Locate the cell with the specified text and output its (x, y) center coordinate. 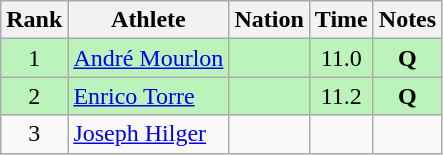
Rank (34, 20)
Notes (407, 20)
André Mourlon (148, 58)
Athlete (148, 20)
1 (34, 58)
11.0 (341, 58)
2 (34, 96)
Time (341, 20)
Enrico Torre (148, 96)
Nation (269, 20)
Joseph Hilger (148, 134)
11.2 (341, 96)
3 (34, 134)
